Scan for the cell matching the given text and deliver its [X, Y] coordinate at center. 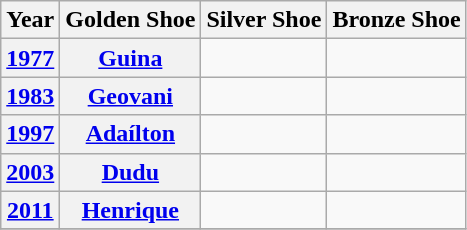
1977 [30, 58]
1983 [30, 96]
2003 [30, 172]
Dudu [130, 172]
Adaílton [130, 134]
Geovani [130, 96]
Silver Shoe [264, 20]
Bronze Shoe [396, 20]
2011 [30, 210]
Year [30, 20]
1997 [30, 134]
Guina [130, 58]
Golden Shoe [130, 20]
Henrique [130, 210]
